For the text-containing cell, return its midpoint in [X, Y] coordinate format. 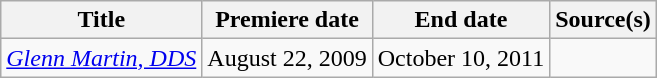
August 22, 2009 [287, 58]
Glenn Martin, DDS [102, 58]
End date [460, 20]
Source(s) [604, 20]
Premiere date [287, 20]
Title [102, 20]
October 10, 2011 [460, 58]
